Return the [X, Y] coordinate for the center point of the cell that contains the specified text.  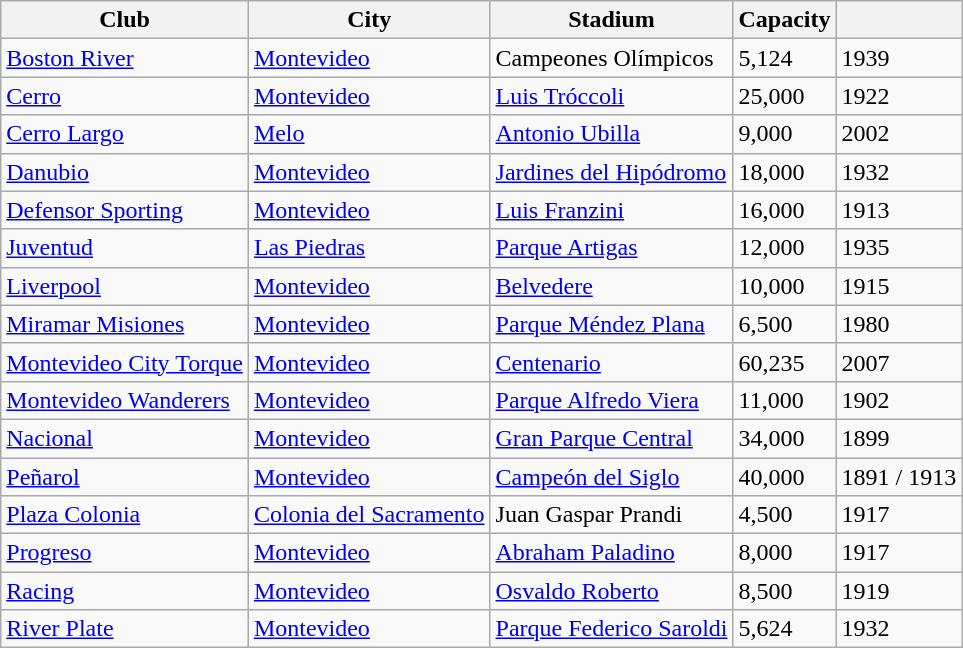
Capacity [784, 20]
Juan Gaspar Prandi [612, 515]
Stadium [612, 20]
Defensor Sporting [125, 210]
Juventud [125, 248]
City [369, 20]
Racing [125, 591]
1913 [899, 210]
11,000 [784, 400]
Montevideo City Torque [125, 362]
8,000 [784, 553]
34,000 [784, 438]
River Plate [125, 629]
5,124 [784, 58]
Montevideo Wanderers [125, 400]
Gran Parque Central [612, 438]
60,235 [784, 362]
18,000 [784, 172]
Campeones Olímpicos [612, 58]
Osvaldo Roberto [612, 591]
Club [125, 20]
Liverpool [125, 286]
1899 [899, 438]
5,624 [784, 629]
40,000 [784, 477]
Boston River [125, 58]
Parque Artigas [612, 248]
16,000 [784, 210]
12,000 [784, 248]
Progreso [125, 553]
2002 [899, 134]
1922 [899, 96]
Antonio Ubilla [612, 134]
Luis Franzini [612, 210]
2007 [899, 362]
Melo [369, 134]
4,500 [784, 515]
1980 [899, 324]
1902 [899, 400]
1891 / 1913 [899, 477]
Campeón del Siglo [612, 477]
Las Piedras [369, 248]
1939 [899, 58]
Colonia del Sacramento [369, 515]
Nacional [125, 438]
Abraham Paladino [612, 553]
Luis Tróccoli [612, 96]
Belvedere [612, 286]
Parque Méndez Plana [612, 324]
8,500 [784, 591]
10,000 [784, 286]
Jardines del Hipódromo [612, 172]
9,000 [784, 134]
25,000 [784, 96]
Danubio [125, 172]
Plaza Colonia [125, 515]
Miramar Misiones [125, 324]
Centenario [612, 362]
Cerro [125, 96]
Parque Federico Saroldi [612, 629]
Parque Alfredo Viera [612, 400]
1915 [899, 286]
Peñarol [125, 477]
Cerro Largo [125, 134]
6,500 [784, 324]
1935 [899, 248]
1919 [899, 591]
